Output the [X, Y] coordinate of the center of the cell containing the given text.  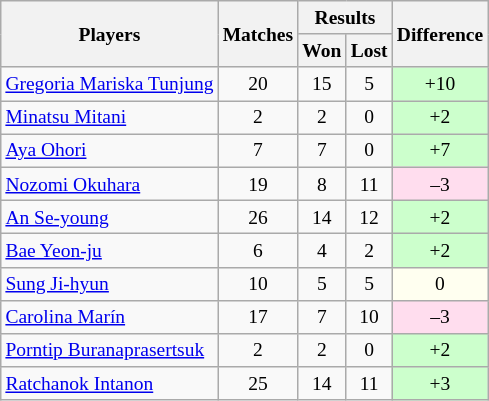
Bae Yeon-ju [110, 250]
15 [322, 84]
Porntip Buranaprasertsuk [110, 350]
+3 [440, 384]
Nozomi Okuhara [110, 184]
Won [322, 50]
Aya Ohori [110, 150]
12 [369, 216]
Carolina Marín [110, 316]
An Se-young [110, 216]
Lost [369, 50]
6 [258, 250]
Difference [440, 34]
+7 [440, 150]
26 [258, 216]
Gregoria Mariska Tunjung [110, 84]
4 [322, 250]
8 [322, 184]
+10 [440, 84]
Sung Ji-hyun [110, 284]
19 [258, 184]
17 [258, 316]
Matches [258, 34]
Players [110, 34]
20 [258, 84]
Minatsu Mitani [110, 118]
Results [345, 18]
25 [258, 384]
Ratchanok Intanon [110, 384]
